Return [X, Y] of the center of cell containing provided text 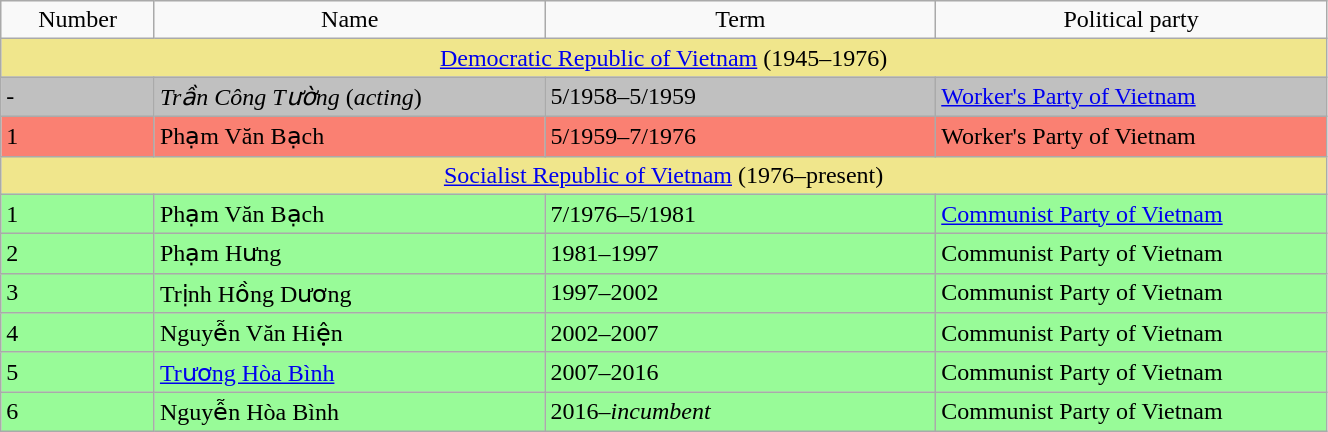
Nguyễn Văn Hiện [350, 333]
7/1976–5/1981 [740, 214]
1997–2002 [740, 293]
2016–incumbent [740, 412]
4 [78, 333]
Democratic Republic of Vietnam (1945–1976) [664, 58]
- [78, 97]
Nguyễn Hòa Bình [350, 412]
3 [78, 293]
Term [740, 20]
6 [78, 412]
5/1958–5/1959 [740, 97]
5 [78, 372]
2002–2007 [740, 333]
Number [78, 20]
Socialist Republic of Vietnam (1976–present) [664, 175]
5/1959–7/1976 [740, 136]
Phạm Hưng [350, 254]
Political party [1132, 20]
Trần Công Tường (acting) [350, 97]
1981–1997 [740, 254]
Trịnh Hồng Dương [350, 293]
Name [350, 20]
2007–2016 [740, 372]
2 [78, 254]
Trương Hòa Bình [350, 372]
